Capture the cell that displays the provided text and extract its [x, y] central coordinate. 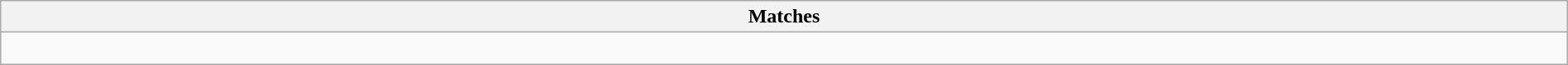
Matches [784, 17]
